Identify which cell holds the provided text, then report its (x, y) central coordinate. 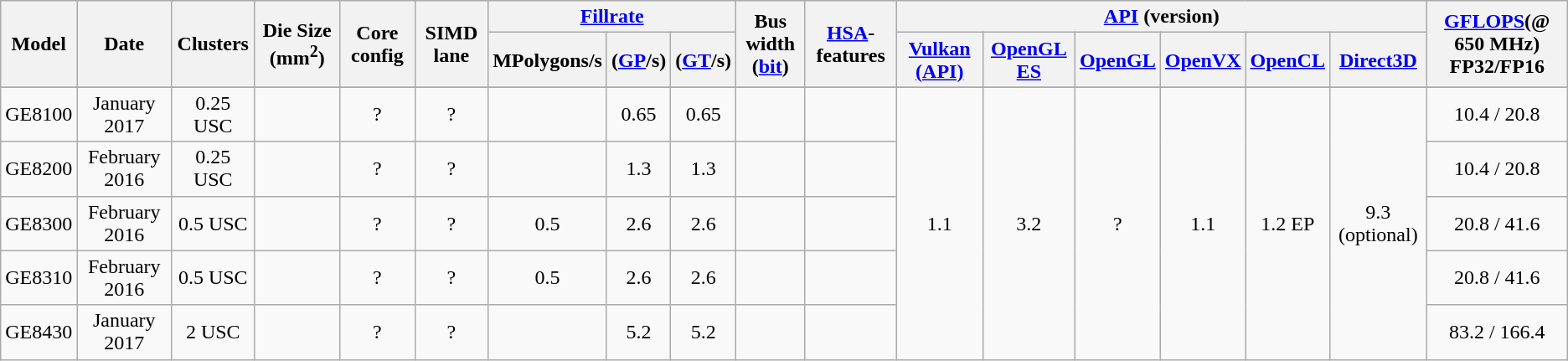
GE8310 (39, 278)
Clusters (213, 44)
OpenGL ES (1029, 60)
OpenCL (1287, 60)
Model (39, 44)
Die Size (mm2) (297, 44)
API (version) (1161, 17)
Vulkan (API) (940, 60)
HSA-features (851, 44)
3.2 (1029, 223)
Date (124, 44)
GE8430 (39, 332)
OpenVX (1203, 60)
9.3 (optional) (1378, 223)
Bus width(bit) (771, 44)
MPolygons/s (548, 60)
(GT/s) (704, 60)
83.2 / 166.4 (1497, 332)
(GP/s) (638, 60)
Direct3D (1378, 60)
GFLOPS(@ 650 MHz)FP32/FP16 (1497, 44)
GE8300 (39, 223)
SIMD lane (451, 44)
Fillrate (612, 17)
1.2 EP (1287, 223)
GE8200 (39, 169)
Core config (378, 44)
2 USC (213, 332)
OpenGL (1118, 60)
GE8100 (39, 114)
